Output the [X, Y] coordinate of the center of the cell containing the given text.  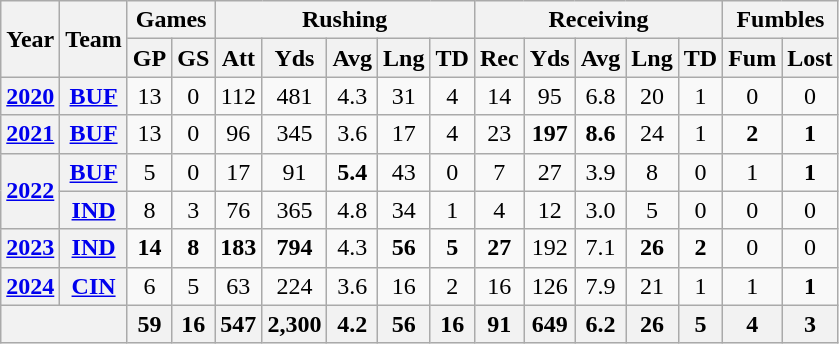
Att [238, 58]
Rushing [345, 20]
365 [294, 210]
345 [294, 134]
547 [238, 324]
8.6 [600, 134]
21 [652, 286]
CIN [94, 286]
2021 [30, 134]
5.4 [352, 172]
7.9 [600, 286]
794 [294, 248]
GP [149, 58]
192 [550, 248]
59 [149, 324]
183 [238, 248]
224 [294, 286]
Games [170, 20]
24 [652, 134]
Team [94, 39]
126 [550, 286]
3.0 [600, 210]
6.2 [600, 324]
Fum [752, 58]
2023 [30, 248]
GS [194, 58]
95 [550, 96]
Fumbles [780, 20]
23 [499, 134]
20 [652, 96]
6.8 [600, 96]
2022 [30, 191]
96 [238, 134]
4.2 [352, 324]
7.1 [600, 248]
112 [238, 96]
2,300 [294, 324]
Rec [499, 58]
12 [550, 210]
4.8 [352, 210]
Year [30, 39]
34 [404, 210]
43 [404, 172]
2024 [30, 286]
6 [149, 286]
63 [238, 286]
2020 [30, 96]
7 [499, 172]
76 [238, 210]
31 [404, 96]
Lost [810, 58]
197 [550, 134]
Receiving [598, 20]
3.9 [600, 172]
481 [294, 96]
649 [550, 324]
